Search for the cell housing the specified text and yield its (X, Y) center coordinate. 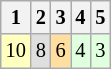
8 (41, 51)
1 (16, 17)
5 (100, 17)
2 (41, 17)
6 (61, 51)
10 (16, 51)
